Return the (x, y) coordinate for the center point of the cell that contains the specified text.  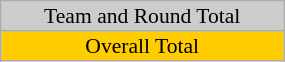
Overall Total (142, 46)
Team and Round Total (142, 16)
